Identify which cell holds the provided text, then report its (X, Y) central coordinate. 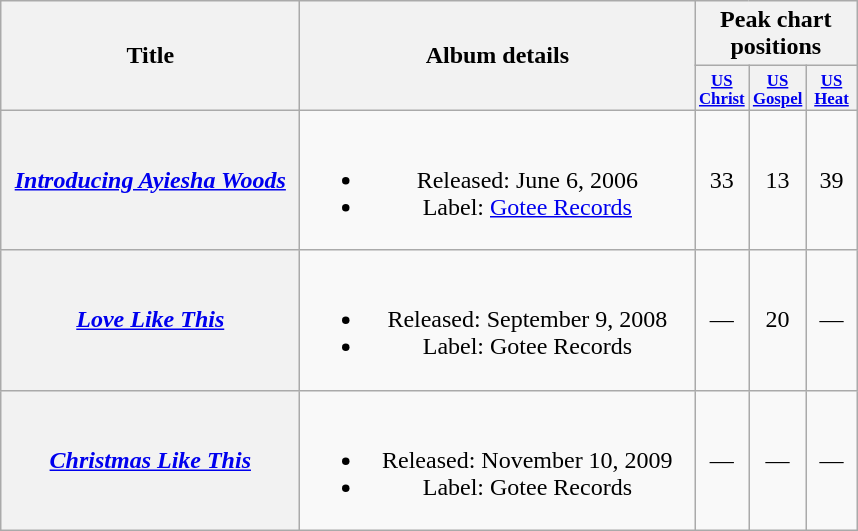
Album details (498, 56)
20 (778, 320)
33 (722, 180)
Title (150, 56)
13 (778, 180)
Released: September 9, 2008Label: Gotee Records (498, 320)
Peak chart positions (776, 34)
US Christ (722, 88)
39 (831, 180)
Released: November 10, 2009Label: Gotee Records (498, 460)
Introducing Ayiesha Woods (150, 180)
US Heat (831, 88)
Love Like This (150, 320)
Christmas Like This (150, 460)
Released: June 6, 2006Label: Gotee Records (498, 180)
US Gospel (778, 88)
